For the text-containing cell, return its midpoint in [X, Y] coordinate format. 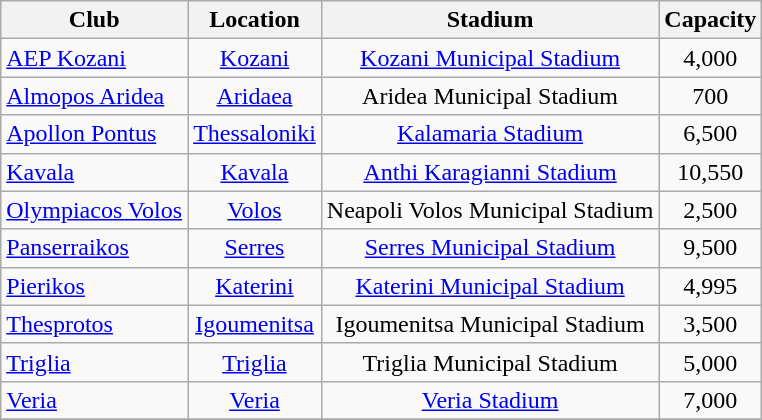
Serres Municipal Stadium [490, 248]
Thesprotos [94, 324]
Neapoli Volos Municipal Stadium [490, 210]
10,550 [710, 172]
Capacity [710, 20]
Stadium [490, 20]
700 [710, 96]
Triglia Municipal Stadium [490, 362]
Serres [255, 248]
Aridaea [255, 96]
Panserraikos [94, 248]
Anthi Karagianni Stadium [490, 172]
Thessaloniki [255, 134]
Aridea Municipal Stadium [490, 96]
Katerini [255, 286]
Igoumenitsa Municipal Stadium [490, 324]
Location [255, 20]
4,995 [710, 286]
Almopos Aridea [94, 96]
Club [94, 20]
AEP Kozani [94, 58]
Volos [255, 210]
Kalamaria Stadium [490, 134]
Kozani [255, 58]
Katerini Municipal Stadium [490, 286]
7,000 [710, 400]
Kozani Municipal Stadium [490, 58]
4,000 [710, 58]
Veria Stadium [490, 400]
Igoumenitsa [255, 324]
3,500 [710, 324]
6,500 [710, 134]
Pierikos [94, 286]
Olympiacos Volos [94, 210]
9,500 [710, 248]
2,500 [710, 210]
Apollon Pontus [94, 134]
5,000 [710, 362]
